Capture the cell that displays the provided text and extract its [x, y] central coordinate. 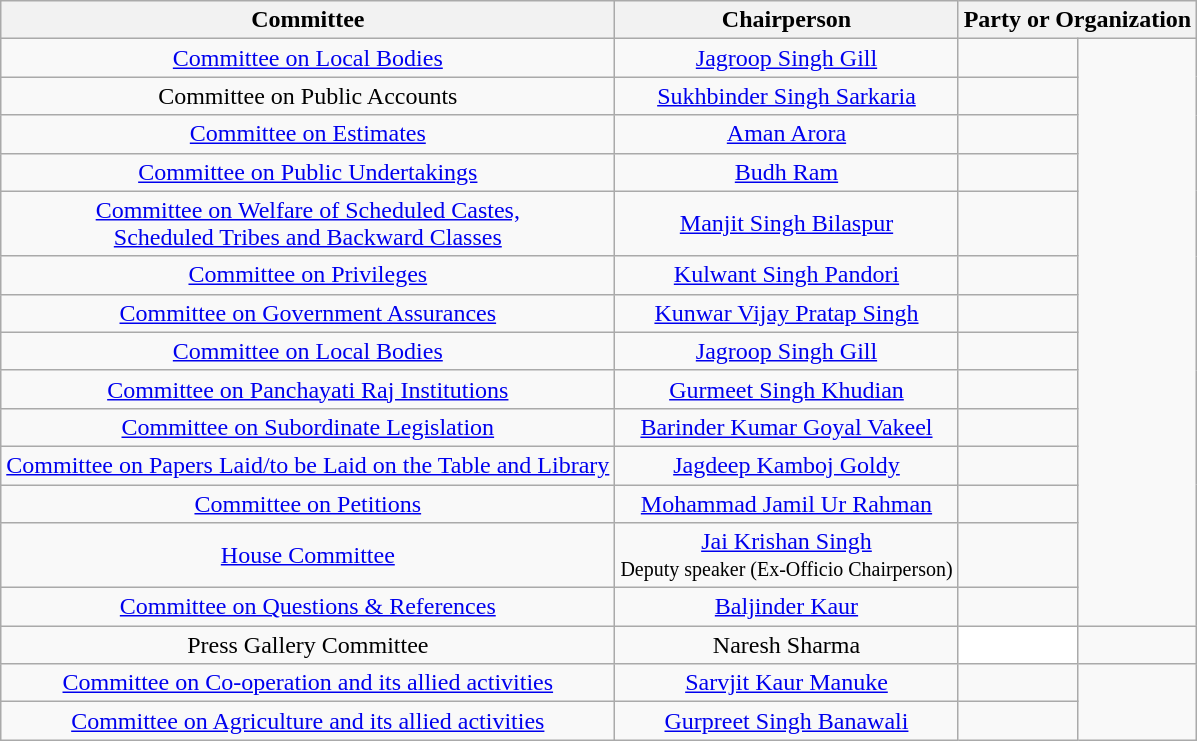
Committee on Questions & References [308, 607]
Committee on Government Assurances [308, 313]
Committee on Privileges [308, 275]
Budh Ram [786, 172]
Committee [308, 20]
Barinder Kumar Goyal Vakeel [786, 427]
Committee on Welfare of Scheduled Castes,Scheduled Tribes and Backward Classes [308, 224]
Committee on Agriculture and its allied activities [308, 721]
Jai Krishan SinghDeputy speaker (Ex-Officio Chairperson) [786, 556]
Committee on Public Accounts [308, 96]
Naresh Sharma [786, 645]
Gurpreet Singh Banawali [786, 721]
Kunwar Vijay Pratap Singh [786, 313]
Aman Arora [786, 134]
Committee on Estimates [308, 134]
Mohammad Jamil Ur Rahman [786, 503]
Baljinder Kaur [786, 607]
Committee on Public Undertakings [308, 172]
Committee on Subordinate Legislation [308, 427]
Gurmeet Singh Khudian [786, 389]
Committee on Panchayati Raj Institutions [308, 389]
Sukhbinder Singh Sarkaria [786, 96]
House Committee [308, 556]
Committee on Petitions [308, 503]
Chairperson [786, 20]
Sarvjit Kaur Manuke [786, 683]
Party or Organization [1078, 20]
Committee on Co-operation and its allied activities [308, 683]
Press Gallery Committee [308, 645]
Jagdeep Kamboj Goldy [786, 465]
Kulwant Singh Pandori [786, 275]
Manjit Singh Bilaspur [786, 224]
Committee on Papers Laid/to be Laid on the Table and Library [308, 465]
